Extract the [X, Y] coordinate from the center of the cell holding the provided text.  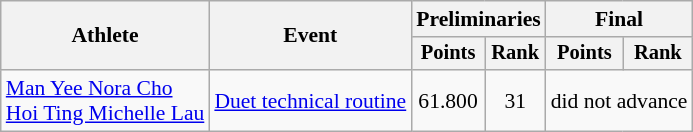
Man Yee Nora ChoHoi Ting Michelle Lau [106, 100]
Preliminaries [478, 19]
Athlete [106, 36]
31 [516, 100]
61.800 [448, 100]
Event [310, 36]
Final [620, 19]
did not advance [620, 100]
Duet technical routine [310, 100]
